Return [X, Y] of the center of cell containing provided text 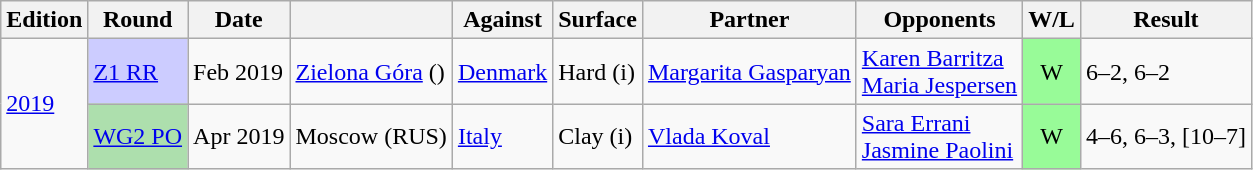
4–6, 6–3, [10–7] [1166, 136]
Sara Errani Jasmine Paolini [939, 136]
Round [138, 20]
6–2, 6–2 [1166, 72]
2019 [44, 104]
Apr 2019 [239, 136]
Feb 2019 [239, 72]
Opponents [939, 20]
Result [1166, 20]
Denmark [502, 72]
Z1 RR [138, 72]
Margarita Gasparyan [749, 72]
Against [502, 20]
Clay (i) [598, 136]
Hard (i) [598, 72]
WG2 PO [138, 136]
Partner [749, 20]
Date [239, 20]
Zielona Góra () [371, 72]
W/L [1052, 20]
Surface [598, 20]
Karen Barritza Maria Jespersen [939, 72]
Moscow (RUS) [371, 136]
Edition [44, 20]
Italy [502, 136]
Vlada Koval [749, 136]
